Extract the [x, y] coordinate from the center of the cell holding the provided text.  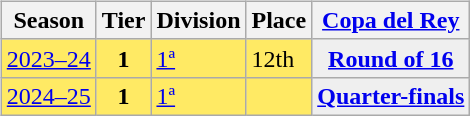
Copa del Rey [391, 20]
Round of 16 [391, 58]
Tier [124, 20]
2024–25 [48, 96]
Season [48, 20]
Quarter-finals [391, 96]
2023–24 [48, 58]
Place [279, 20]
Division [198, 20]
12th [279, 58]
